For the text-containing cell, return its midpoint in [X, Y] coordinate format. 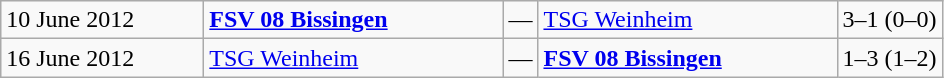
3–1 (0–0) [890, 20]
16 June 2012 [102, 58]
1–3 (1–2) [890, 58]
10 June 2012 [102, 20]
